Output the (X, Y) coordinate of the center of the cell containing the given text.  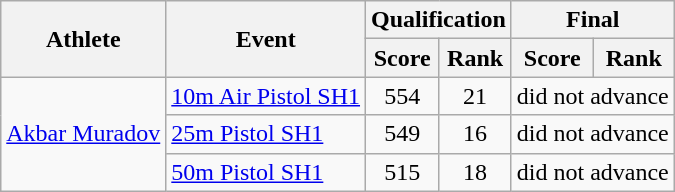
16 (475, 134)
21 (475, 96)
Akbar Muradov (84, 134)
18 (475, 172)
Qualification (439, 20)
515 (402, 172)
25m Pistol SH1 (266, 134)
Final (592, 20)
554 (402, 96)
Event (266, 39)
549 (402, 134)
50m Pistol SH1 (266, 172)
10m Air Pistol SH1 (266, 96)
Athlete (84, 39)
